Locate the cell with the specified text and output its (x, y) center coordinate. 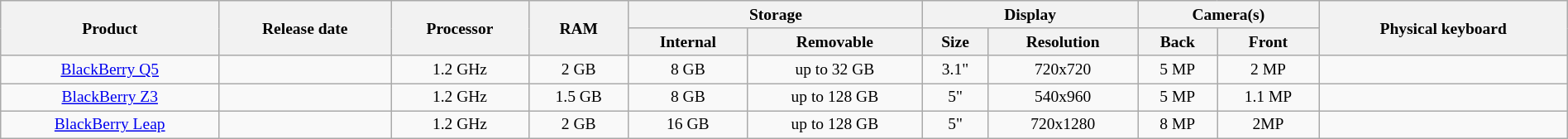
Product (110, 28)
Physical keyboard (1443, 28)
1.1 MP (1269, 98)
2 MP (1269, 69)
16 GB (688, 124)
Display (1030, 15)
BlackBerry Leap (110, 124)
up to 32 GB (834, 69)
Size (954, 41)
Resolution (1064, 41)
Storage (776, 15)
Front (1269, 41)
8 MP (1178, 124)
Back (1178, 41)
RAM (579, 28)
BlackBerry Q5 (110, 69)
Removable (834, 41)
540x960 (1064, 98)
1.5 GB (579, 98)
720x720 (1064, 69)
Release date (305, 28)
3.1" (954, 69)
Camera(s) (1229, 15)
Processor (460, 28)
720x1280 (1064, 124)
Internal (688, 41)
2MP (1269, 124)
BlackBerry Z3 (110, 98)
